Output the [x, y] coordinate of the center of the cell containing the given text.  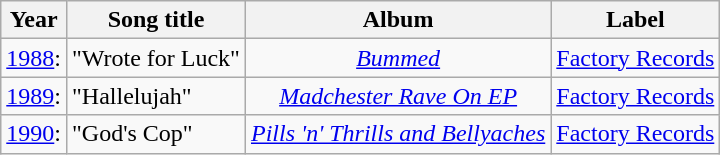
Madchester Rave On EP [398, 96]
Bummed [398, 58]
Label [636, 20]
"Wrote for Luck" [156, 58]
1990: [34, 134]
"God's Cop" [156, 134]
Year [34, 20]
Song title [156, 20]
1989: [34, 96]
Album [398, 20]
1988: [34, 58]
Pills 'n' Thrills and Bellyaches [398, 134]
"Hallelujah" [156, 96]
